Provide the [x, y] coordinate of the cell's center where the given text is located.  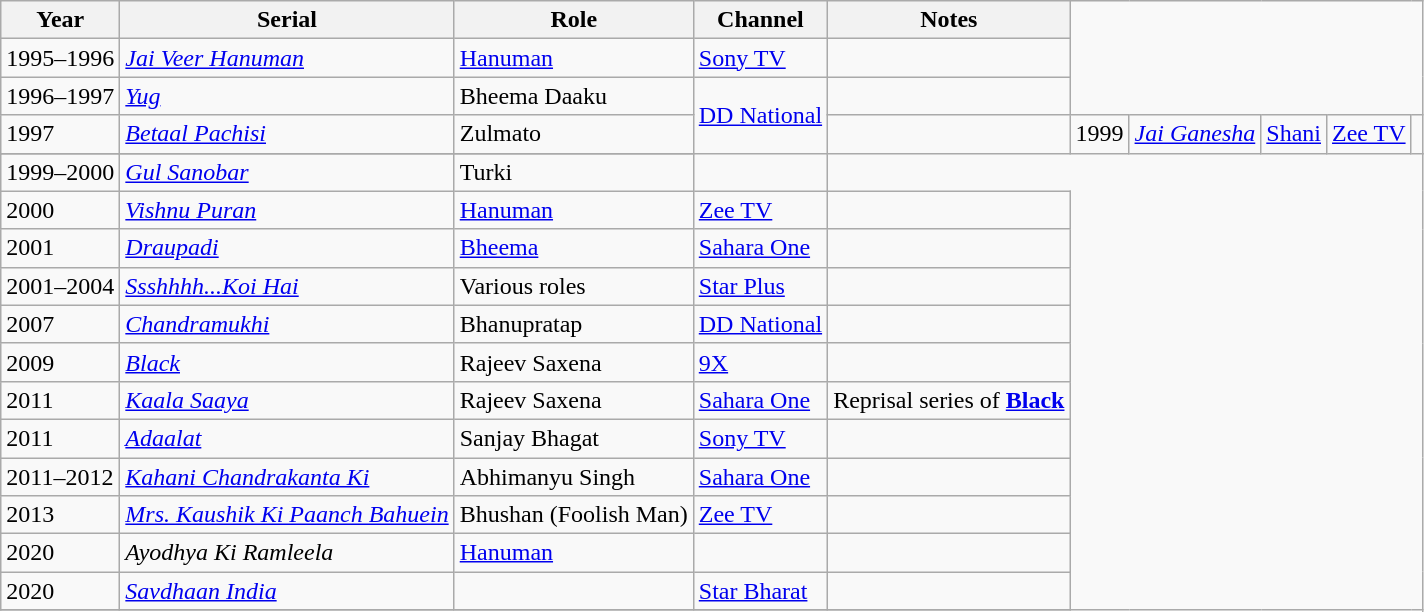
Role [574, 20]
Jai Ganesha [1195, 134]
2000 [60, 210]
Star Plus [760, 286]
Vishnu Puran [287, 210]
Ayodhya Ki Ramleela [287, 553]
Turki [574, 172]
2013 [60, 515]
Channel [760, 20]
Star Bharat [760, 591]
Abhimanyu Singh [574, 477]
Gul Sanobar [287, 172]
Sanjay Bhagat [574, 438]
Mrs. Kaushik Ki Paanch Bahuein [287, 515]
Reprisal series of Black [949, 400]
Shani [1294, 134]
Kahani Chandrakanta Ki [287, 477]
Jai Veer Hanuman [287, 58]
1999–2000 [60, 172]
Draupadi [287, 248]
Serial [287, 20]
Chandramukhi [287, 324]
Betaal Pachisi [287, 134]
9X [760, 362]
Notes [949, 20]
Bheema Daaku [574, 96]
Zulmato [574, 134]
1996–1997 [60, 96]
2009 [60, 362]
1995–1996 [60, 58]
Adaalat [287, 438]
Black [287, 362]
Kaala Saaya [287, 400]
2001–2004 [60, 286]
1999 [1100, 134]
Bheema [574, 248]
2007 [60, 324]
Ssshhhh...Koi Hai [287, 286]
Savdhaan India [287, 591]
Year [60, 20]
2011–2012 [60, 477]
Bhushan (Foolish Man) [574, 515]
Bhanupratap [574, 324]
1997 [60, 134]
Yug [287, 96]
Various roles [574, 286]
2001 [60, 248]
